Return the [x, y] coordinate for the center point of the cell that contains the specified text.  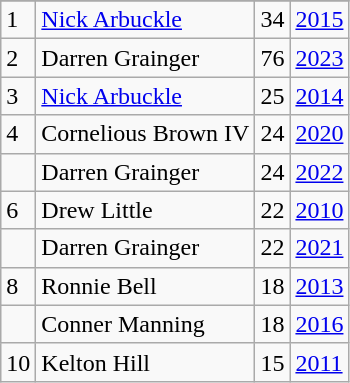
2020 [320, 134]
2010 [320, 210]
3 [18, 96]
Conner Manning [146, 324]
25 [272, 96]
2023 [320, 58]
Kelton Hill [146, 362]
2015 [320, 20]
Cornelious Brown IV [146, 134]
Ronnie Bell [146, 286]
8 [18, 286]
2022 [320, 172]
2014 [320, 96]
2 [18, 58]
10 [18, 362]
76 [272, 58]
2011 [320, 362]
6 [18, 210]
4 [18, 134]
Drew Little [146, 210]
34 [272, 20]
2013 [320, 286]
15 [272, 362]
1 [18, 20]
2021 [320, 248]
2016 [320, 324]
